Return [x, y] of the center of cell containing provided text 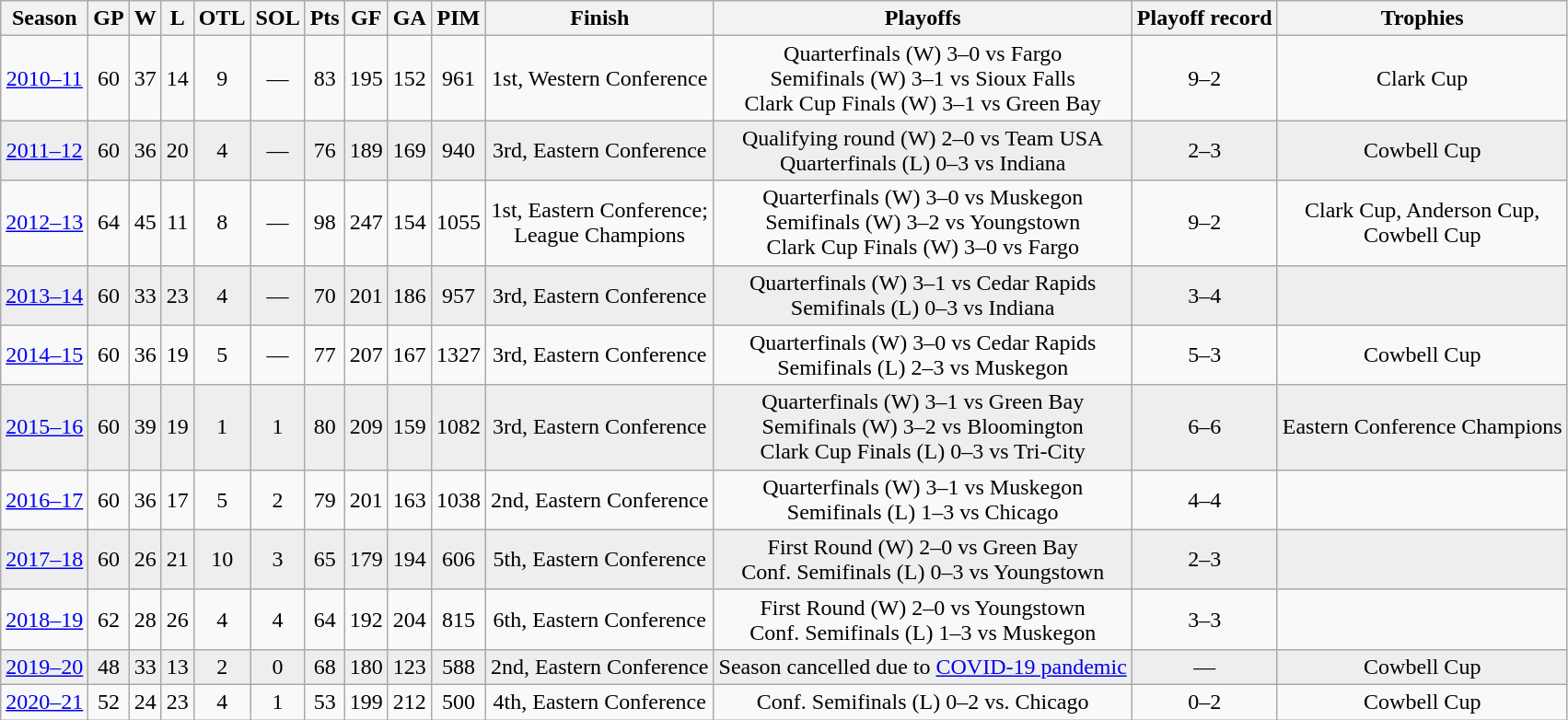
80 [324, 427]
GP [109, 18]
815 [459, 619]
20 [177, 151]
167 [409, 355]
62 [109, 619]
37 [145, 78]
24 [145, 702]
45 [145, 223]
179 [366, 560]
2012–13 [44, 223]
169 [409, 151]
195 [366, 78]
3 [278, 560]
Playoff record [1204, 18]
123 [409, 667]
606 [459, 560]
Qualifying round (W) 2–0 vs Team USAQuarterfinals (L) 0–3 vs Indiana [923, 151]
First Round (W) 2–0 vs Green BayConf. Semifinals (L) 0–3 vs Youngstown [923, 560]
GF [366, 18]
39 [145, 427]
588 [459, 667]
2010–11 [44, 78]
Quarterfinals (W) 3–0 vs FargoSemifinals (W) 3–1 vs Sioux FallsClark Cup Finals (W) 3–1 vs Green Bay [923, 78]
65 [324, 560]
Quarterfinals (W) 3–0 vs Cedar RapidsSemifinals (L) 2–3 vs Muskegon [923, 355]
Playoffs [923, 18]
70 [324, 295]
GA [409, 18]
500 [459, 702]
152 [409, 78]
2011–12 [44, 151]
Season cancelled due to COVID-19 pandemic [923, 667]
53 [324, 702]
1038 [459, 499]
1327 [459, 355]
9 [222, 78]
Quarterfinals (W) 3–1 vs Cedar RapidsSemifinals (L) 0–3 vs Indiana [923, 295]
163 [409, 499]
199 [366, 702]
1st, Western Conference [599, 78]
2015–16 [44, 427]
4–4 [1204, 499]
5th, Eastern Conference [599, 560]
154 [409, 223]
98 [324, 223]
Pts [324, 18]
961 [459, 78]
1055 [459, 223]
2013–14 [44, 295]
83 [324, 78]
957 [459, 295]
Quarterfinals (W) 3–1 vs MuskegonSemifinals (L) 1–3 vs Chicago [923, 499]
Quarterfinals (W) 3–0 vs Muskegon Semifinals (W) 3–2 vs YoungstownClark Cup Finals (W) 3–0 vs Fargo [923, 223]
5–3 [1204, 355]
192 [366, 619]
First Round (W) 2–0 vs YoungstownConf. Semifinals (L) 1–3 vs Muskegon [923, 619]
209 [366, 427]
2020–21 [44, 702]
28 [145, 619]
2018–19 [44, 619]
1082 [459, 427]
247 [366, 223]
Season [44, 18]
2016–17 [44, 499]
3–3 [1204, 619]
Finish [599, 18]
68 [324, 667]
6th, Eastern Conference [599, 619]
L [177, 18]
159 [409, 427]
Clark Cup [1422, 78]
11 [177, 223]
212 [409, 702]
Quarterfinals (W) 3–1 vs Green BaySemifinals (W) 3–2 vs BloomingtonClark Cup Finals (L) 0–3 vs Tri-City [923, 427]
Conf. Semifinals (L) 0–2 vs. Chicago [923, 702]
13 [177, 667]
OTL [222, 18]
0–2 [1204, 702]
Trophies [1422, 18]
52 [109, 702]
207 [366, 355]
10 [222, 560]
940 [459, 151]
Eastern Conference Champions [1422, 427]
186 [409, 295]
2019–20 [44, 667]
PIM [459, 18]
14 [177, 78]
6–6 [1204, 427]
189 [366, 151]
W [145, 18]
4th, Eastern Conference [599, 702]
76 [324, 151]
77 [324, 355]
204 [409, 619]
17 [177, 499]
79 [324, 499]
8 [222, 223]
Clark Cup, Anderson Cup,Cowbell Cup [1422, 223]
3–4 [1204, 295]
180 [366, 667]
194 [409, 560]
1st, Eastern Conference; League Champions [599, 223]
2014–15 [44, 355]
2017–18 [44, 560]
48 [109, 667]
0 [278, 667]
21 [177, 560]
SOL [278, 18]
